Scan for the cell matching the given text and deliver its [X, Y] coordinate at center. 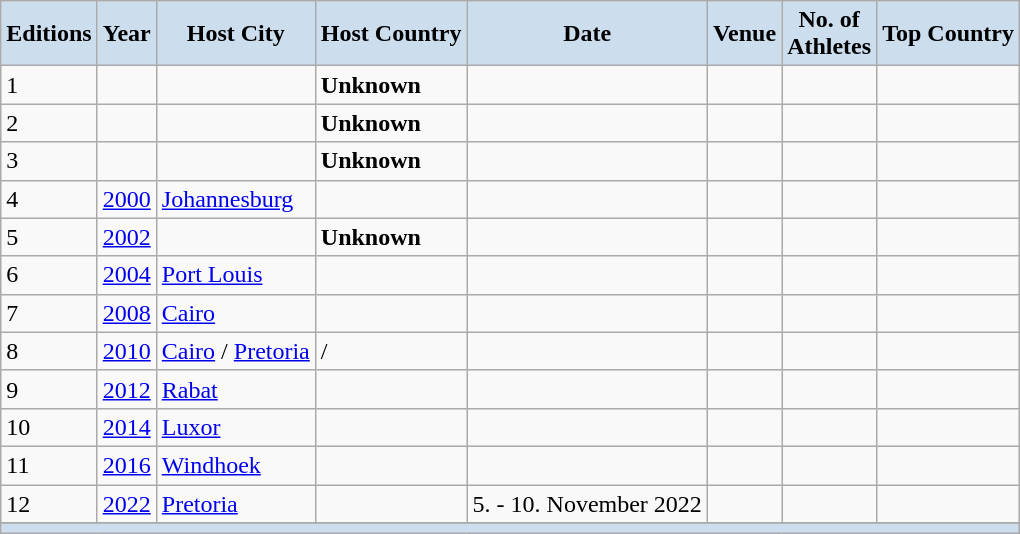
5. - 10. November 2022 [587, 503]
Pretoria [236, 503]
2 [49, 123]
4 [49, 199]
8 [49, 351]
/ [391, 351]
No. ofAthletes [830, 34]
2008 [126, 313]
10 [49, 427]
7 [49, 313]
Date [587, 34]
1 [49, 85]
Top Country [948, 34]
Luxor [236, 427]
2002 [126, 237]
Editions [49, 34]
2016 [126, 465]
11 [49, 465]
9 [49, 389]
3 [49, 161]
Host Country [391, 34]
2000 [126, 199]
2022 [126, 503]
Cairo / Pretoria [236, 351]
Port Louis [236, 275]
Venue [744, 34]
12 [49, 503]
2010 [126, 351]
2004 [126, 275]
Year [126, 34]
Rabat [236, 389]
2012 [126, 389]
Windhoek [236, 465]
2014 [126, 427]
Johannesburg [236, 199]
6 [49, 275]
Host City [236, 34]
5 [49, 237]
Cairo [236, 313]
